Scan for the cell matching the given text and deliver its [x, y] coordinate at center. 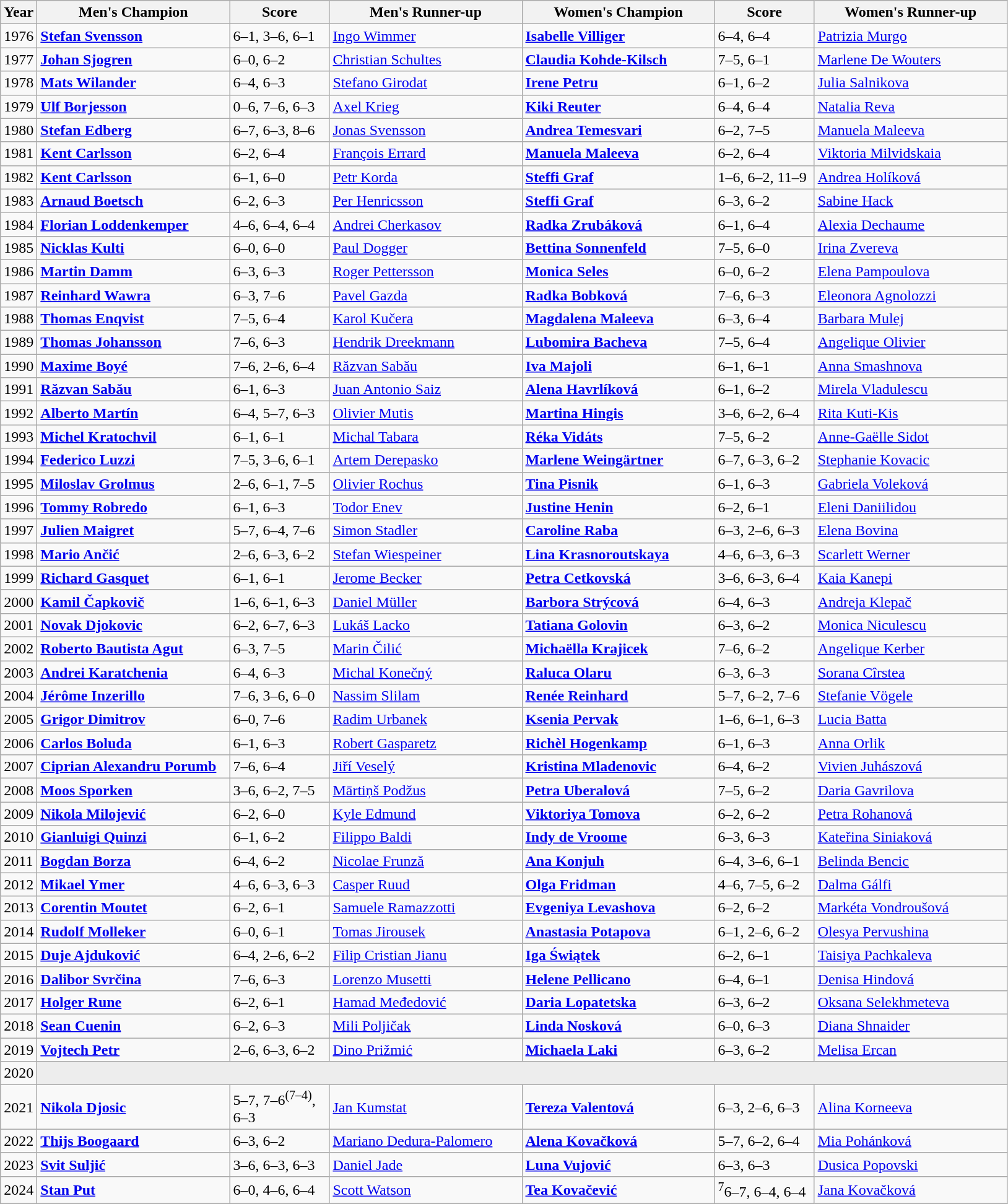
Olesya Pervushina [910, 931]
Petra Uberalová [618, 790]
2015 [19, 955]
1994 [19, 460]
Jan Kumstat [426, 1107]
Iva Majoli [618, 366]
2008 [19, 790]
Magdalena Maleeva [618, 319]
1999 [19, 578]
2–6, 6–1, 7–5 [280, 484]
Bettina Sonnenfeld [618, 248]
4–6, 7–5, 6–2 [764, 884]
Bogdan Borza [134, 861]
Richard Gasquet [134, 578]
2007 [19, 767]
Michal Konečný [426, 672]
Michaela Laki [618, 1050]
Axel Krieg [426, 107]
Tomas Jirousek [426, 931]
76–7, 6–4, 6–4 [764, 1190]
Alina Korneeva [910, 1107]
6–3, 6–4 [764, 319]
Marin Čilić [426, 648]
5–7, 6–2, 6–4 [764, 1141]
Florian Loddenkemper [134, 224]
Kiki Reuter [618, 107]
Dino Prižmić [426, 1050]
Viktoriya Tomova [618, 814]
Scarlett Werner [910, 554]
Irene Petru [618, 83]
6–0, 6–0 [280, 248]
Mats Wilander [134, 83]
Lucia Batta [910, 720]
Caroline Raba [618, 531]
7–5, 6–1 [764, 59]
2014 [19, 931]
1987 [19, 295]
Daniel Jade [426, 1164]
Alena Kovačková [618, 1141]
1983 [19, 201]
Michaëlla Krajicek [618, 648]
2011 [19, 861]
Reinhard Wawra [134, 295]
2012 [19, 884]
Year [19, 12]
2010 [19, 837]
6–2, 7–5 [764, 130]
2017 [19, 1002]
Duje Ajduković [134, 955]
2006 [19, 743]
7–6, 6–2 [764, 648]
Filip Cristian Jianu [426, 955]
6–4, 6–1 [764, 979]
Anne-Gaëlle Sidot [910, 437]
Women's Runner-up [910, 12]
Stephanie Kovacic [910, 460]
Nicklas Kulti [134, 248]
Men's Champion [134, 12]
1980 [19, 130]
6–1, 3–6, 6–1 [280, 36]
François Errard [426, 154]
Vojtech Petr [134, 1050]
Stefanie Vögele [910, 696]
Carlos Boluda [134, 743]
Barbara Mulej [910, 319]
Mia Pohánková [910, 1141]
Petr Korda [426, 177]
Roger Pettersson [426, 271]
Karol Kučera [426, 319]
2020 [19, 1073]
Barbora Strýcová [618, 601]
6–0, 6–1 [280, 931]
Monica Seles [618, 271]
1993 [19, 437]
Anastasia Potapova [618, 931]
Alena Havrlíková [618, 390]
Roberto Bautista Agut [134, 648]
Petra Cetkovská [618, 578]
Monica Niculescu [910, 625]
3–6, 6–3, 6–4 [764, 578]
Jonas Svensson [426, 130]
Samuele Ramazzotti [426, 908]
Melisa Ercan [910, 1050]
6–7, 6–3, 6–2 [764, 460]
Réka Vidáts [618, 437]
Hendrik Dreekmann [426, 342]
Michel Kratochvil [134, 437]
2018 [19, 1026]
Dusica Popovski [910, 1164]
1977 [19, 59]
Isabelle Villiger [618, 36]
1984 [19, 224]
Irina Zvereva [910, 248]
Tereza Valentová [618, 1107]
Juan Antonio Saiz [426, 390]
Sabine Hack [910, 201]
Anna Orlik [910, 743]
2021 [19, 1107]
Mirela Vladulescu [910, 390]
Nikola Djosic [134, 1107]
6–0, 4–6, 6–4 [280, 1190]
Paul Dogger [426, 248]
Oksana Selekhmeteva [910, 1002]
Sean Cuenin [134, 1026]
6–4, 3–6, 6–1 [764, 861]
Stefan Svensson [134, 36]
Mario Ančić [134, 554]
7–6, 6–4 [280, 767]
Lukáš Lacko [426, 625]
Casper Ruud [426, 884]
Claudia Kohde-Kilsch [618, 59]
Patrizia Murgo [910, 36]
Radka Zrubáková [618, 224]
Marlene De Wouters [910, 59]
Miloslav Grolmus [134, 484]
Denisa Hindová [910, 979]
Jana Kovačková [910, 1190]
1986 [19, 271]
Jiří Veselý [426, 767]
Thomas Johansson [134, 342]
Mikael Ymer [134, 884]
Maxime Boyé [134, 366]
6–0, 6–3 [764, 1026]
Raluca Olaru [618, 672]
Pavel Gazda [426, 295]
Mārtiņš Podžus [426, 790]
5–7, 6–2, 7–6 [764, 696]
Radka Bobková [618, 295]
Renée Reinhard [618, 696]
6–2, 6–7, 6–3 [280, 625]
Dalma Gálfi [910, 884]
Ulf Borjesson [134, 107]
Thijs Boogaard [134, 1141]
Stefano Girodat [426, 83]
Corentin Moutet [134, 908]
1978 [19, 83]
Tommy Robredo [134, 507]
0–6, 7–6, 6–3 [280, 107]
Indy de Vroome [618, 837]
Elena Bovina [910, 531]
Lorenzo Musetti [426, 979]
2009 [19, 814]
Justine Henin [618, 507]
1992 [19, 413]
Martin Damm [134, 271]
3–6, 6–3, 6–3 [280, 1164]
Angelique Olivier [910, 342]
Andreja Klepač [910, 601]
Tea Kovačević [618, 1190]
Andrea Holíková [910, 177]
Christian Schultes [426, 59]
Markéta Vondroušová [910, 908]
Evgeniya Levashova [618, 908]
Nicolae Frunză [426, 861]
Vivien Juhászová [910, 767]
Simon Stadler [426, 531]
Alberto Martín [134, 413]
Stan Put [134, 1190]
Julia Salnikova [910, 83]
3–6, 6–2, 6–4 [764, 413]
Ana Konjuh [618, 861]
2016 [19, 979]
2005 [19, 720]
6–3, 7–6 [280, 295]
Alexia Dechaume [910, 224]
Novak Djokovic [134, 625]
6–1, 6–4 [764, 224]
Robert Gasparetz [426, 743]
Todor Enev [426, 507]
Men's Runner-up [426, 12]
Belinda Bencic [910, 861]
2003 [19, 672]
7–5, 3–6, 6–1 [280, 460]
Holger Rune [134, 1002]
Tatiana Golovin [618, 625]
Petra Rohanová [910, 814]
Gabriela Voleková [910, 484]
1976 [19, 36]
Kateřina Siniaková [910, 837]
1982 [19, 177]
2013 [19, 908]
6–7, 6–3, 8–6 [280, 130]
Marlene Weingärtner [618, 460]
Thomas Enqvist [134, 319]
1998 [19, 554]
Hamad Međedović [426, 1002]
6–0, 7–6 [280, 720]
Per Henricsson [426, 201]
Taisiya Pachkaleva [910, 955]
Olivier Mutis [426, 413]
Lina Krasnoroutskaya [618, 554]
Andrei Cherkasov [426, 224]
Moos Sporken [134, 790]
3–6, 6–2, 7–5 [280, 790]
5–7, 6–4, 7–6 [280, 531]
Anna Smashnova [910, 366]
Ciprian Alexandru Porumb [134, 767]
Jérôme Inzerillo [134, 696]
Richèl Hogenkamp [618, 743]
2001 [19, 625]
Luna Vujović [618, 1164]
Olivier Rochus [426, 484]
Nassim Slilam [426, 696]
2000 [19, 601]
Helene Pellicano [618, 979]
1979 [19, 107]
Federico Luzzi [134, 460]
Iga Świątek [618, 955]
Mili Poljičak [426, 1026]
Daria Gavrilova [910, 790]
7–6, 3–6, 6–0 [280, 696]
Julien Maigret [134, 531]
Andrea Temesvari [618, 130]
Mariano Dedura-Palomero [426, 1141]
1996 [19, 507]
Filippo Baldi [426, 837]
Eleni Daniilidou [910, 507]
Svit Suljić [134, 1164]
2002 [19, 648]
2023 [19, 1164]
6–4, 5–7, 6–3 [280, 413]
Diana Shnaider [910, 1026]
Sorana Cîrstea [910, 672]
Viktoria Milvidskaia [910, 154]
6–4, 2–6, 6–2 [280, 955]
Johan Sjogren [134, 59]
Artem Derepasko [426, 460]
1985 [19, 248]
7–6, 2–6, 6–4 [280, 366]
Dalibor Svrčina [134, 979]
Daniel Müller [426, 601]
Kristina Mladenovic [618, 767]
Nikola Milojević [134, 814]
Elena Pampoulova [910, 271]
2004 [19, 696]
Natalia Reva [910, 107]
Gianluigi Quinzi [134, 837]
4–6, 6–4, 6–4 [280, 224]
6–1, 6–0 [280, 177]
Stefan Edberg [134, 130]
1989 [19, 342]
Rudolf Molleker [134, 931]
Jerome Becker [426, 578]
Eleonora Agnolozzi [910, 295]
1991 [19, 390]
Lubomira Bacheva [618, 342]
1988 [19, 319]
1997 [19, 531]
2019 [19, 1050]
Kyle Edmund [426, 814]
5–7, 7–6(7–4), 6–3 [280, 1107]
6–3, 7–5 [280, 648]
Kamil Čapkovič [134, 601]
1–6, 6–2, 11–9 [764, 177]
Martina Hingis [618, 413]
Grigor Dimitrov [134, 720]
Olga Fridman [618, 884]
Daria Lopatetska [618, 1002]
Angelique Kerber [910, 648]
Rita Kuti-Kis [910, 413]
Kaia Kanepi [910, 578]
Radim Urbanek [426, 720]
2024 [19, 1190]
Michal Tabara [426, 437]
6–1, 2–6, 6–2 [764, 931]
Andrei Karatchenia [134, 672]
1990 [19, 366]
Ksenia Pervak [618, 720]
Linda Nosková [618, 1026]
Tina Pisnik [618, 484]
1981 [19, 154]
1995 [19, 484]
Scott Watson [426, 1190]
6–2, 6–0 [280, 814]
Stefan Wiespeiner [426, 554]
2022 [19, 1141]
Ingo Wimmer [426, 36]
7–5, 6–0 [764, 248]
Arnaud Boetsch [134, 201]
Women's Champion [618, 12]
